Determine the [X, Y] coordinate at the center of the cell enclosing the given text.  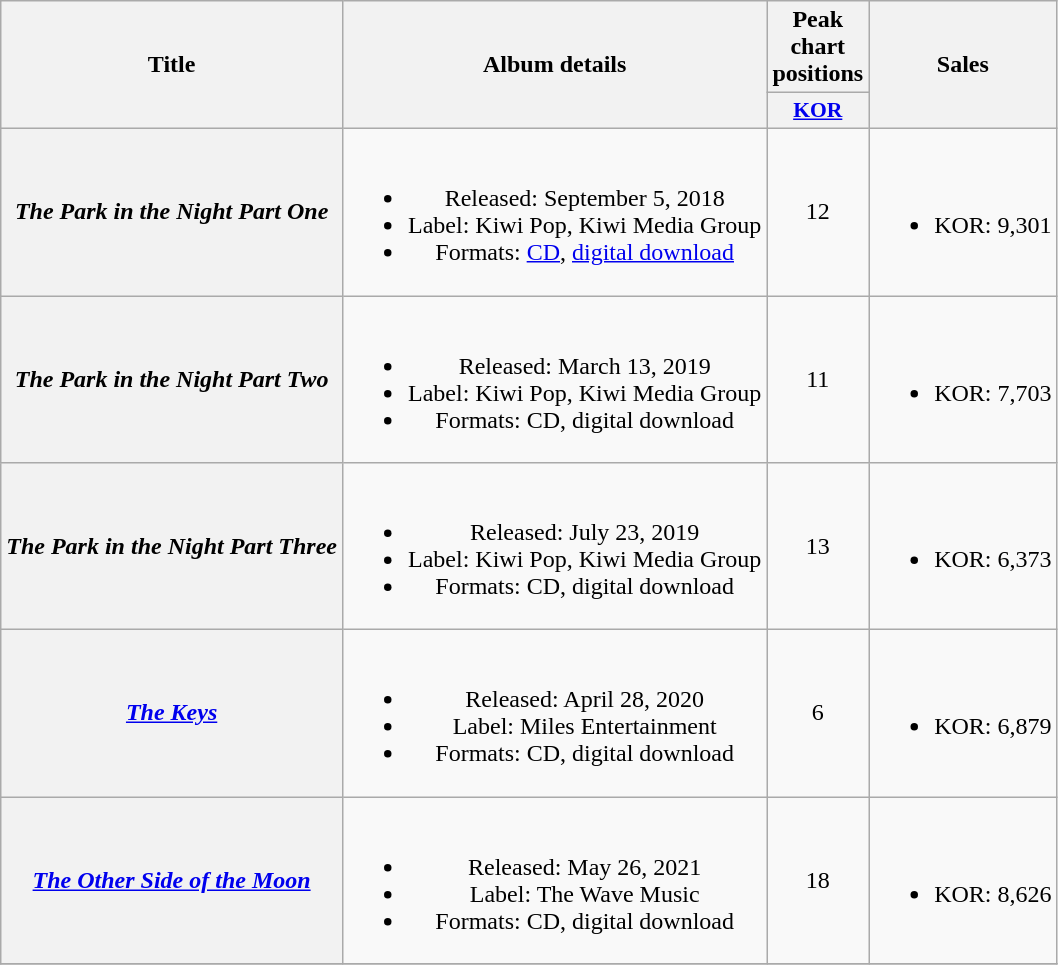
11 [818, 380]
KOR: 9,301 [963, 212]
Released: March 13, 2019Label: Kiwi Pop, Kiwi Media GroupFormats: CD, digital download [554, 380]
Album details [554, 65]
Released: May 26, 2021Label: The Wave MusicFormats: CD, digital download [554, 880]
Title [172, 65]
KOR: 6,879 [963, 714]
13 [818, 546]
The Keys [172, 714]
The Other Side of the Moon [172, 880]
KOR: 7,703 [963, 380]
KOR [818, 111]
KOR: 6,373 [963, 546]
The Park in the Night Part One [172, 212]
12 [818, 212]
Sales [963, 65]
Released: September 5, 2018Label: Kiwi Pop, Kiwi Media GroupFormats: CD, digital download [554, 212]
The Park in the Night Part Two [172, 380]
6 [818, 714]
Released: July 23, 2019Label: Kiwi Pop, Kiwi Media GroupFormats: CD, digital download [554, 546]
Released: April 28, 2020Label: Miles EntertainmentFormats: CD, digital download [554, 714]
18 [818, 880]
Peak chart positions [818, 47]
KOR: 8,626 [963, 880]
The Park in the Night Part Three [172, 546]
